From the cell containing the given text, extract its center point as [X, Y] coordinate. 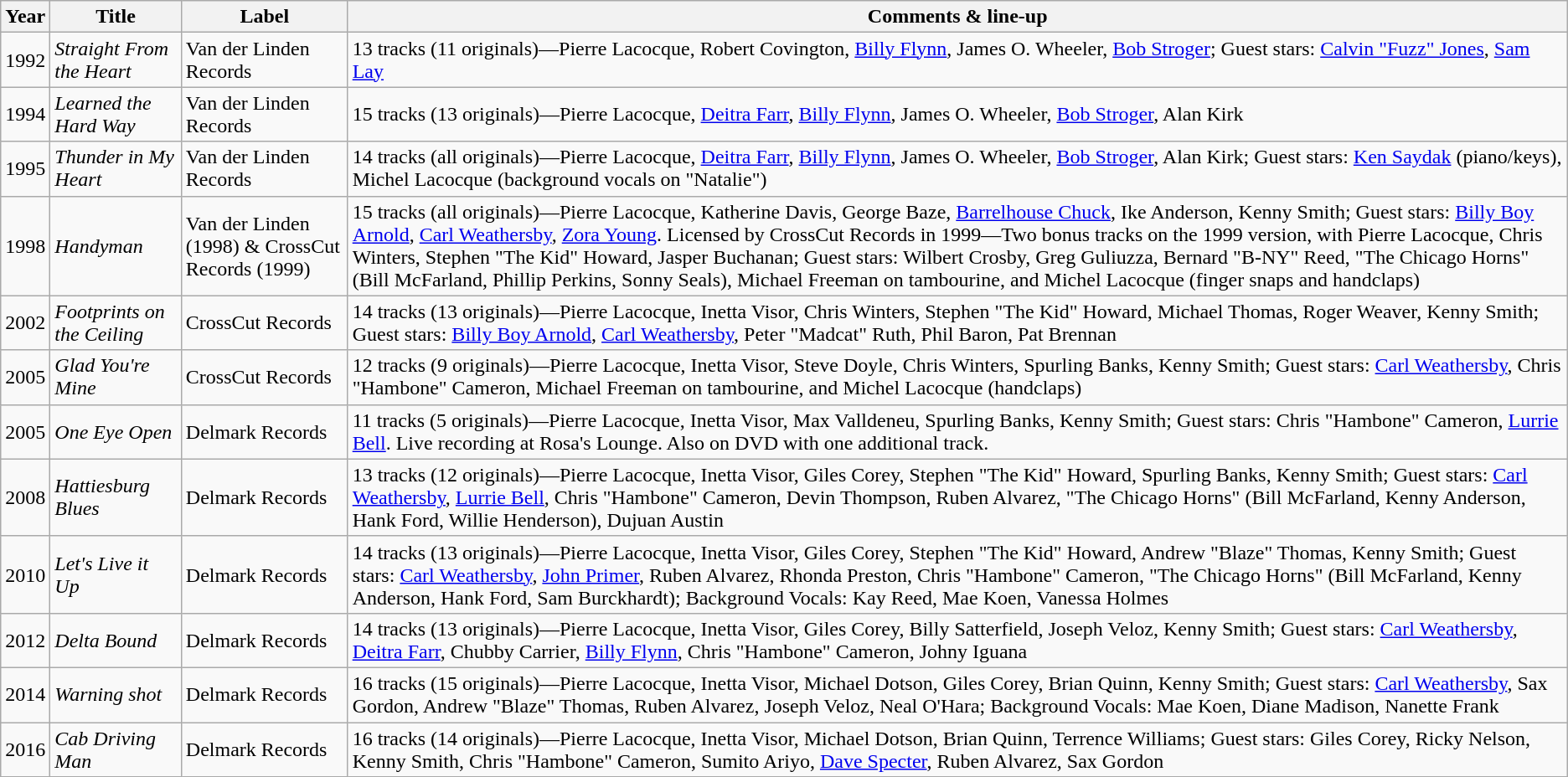
2002 [25, 323]
Cab Driving Man [116, 749]
Label [265, 17]
2016 [25, 749]
1995 [25, 169]
Warning shot [116, 695]
Learned the Hard Way [116, 114]
2010 [25, 574]
Delta Bound [116, 640]
One Eye Open [116, 432]
1994 [25, 114]
1998 [25, 246]
Footprints on the Ceiling [116, 323]
15 tracks (13 originals)—Pierre Lacocque, Deitra Farr, Billy Flynn, James O. Wheeler, Bob Stroger, Alan Kirk [957, 114]
Van der Linden (1998) & CrossCut Records (1999) [265, 246]
Year [25, 17]
Handyman [116, 246]
1992 [25, 60]
Thunder in My Heart [116, 169]
Straight From the Heart [116, 60]
Title [116, 17]
2014 [25, 695]
Let's Live it Up [116, 574]
Glad You're Mine [116, 377]
2012 [25, 640]
Hattiesburg Blues [116, 497]
13 tracks (11 originals)—Pierre Lacocque, Robert Covington, Billy Flynn, James O. Wheeler, Bob Stroger; Guest stars: Calvin "Fuzz" Jones, Sam Lay [957, 60]
Comments & line-up [957, 17]
2008 [25, 497]
